Identify which cell holds the provided text, then report its (X, Y) central coordinate. 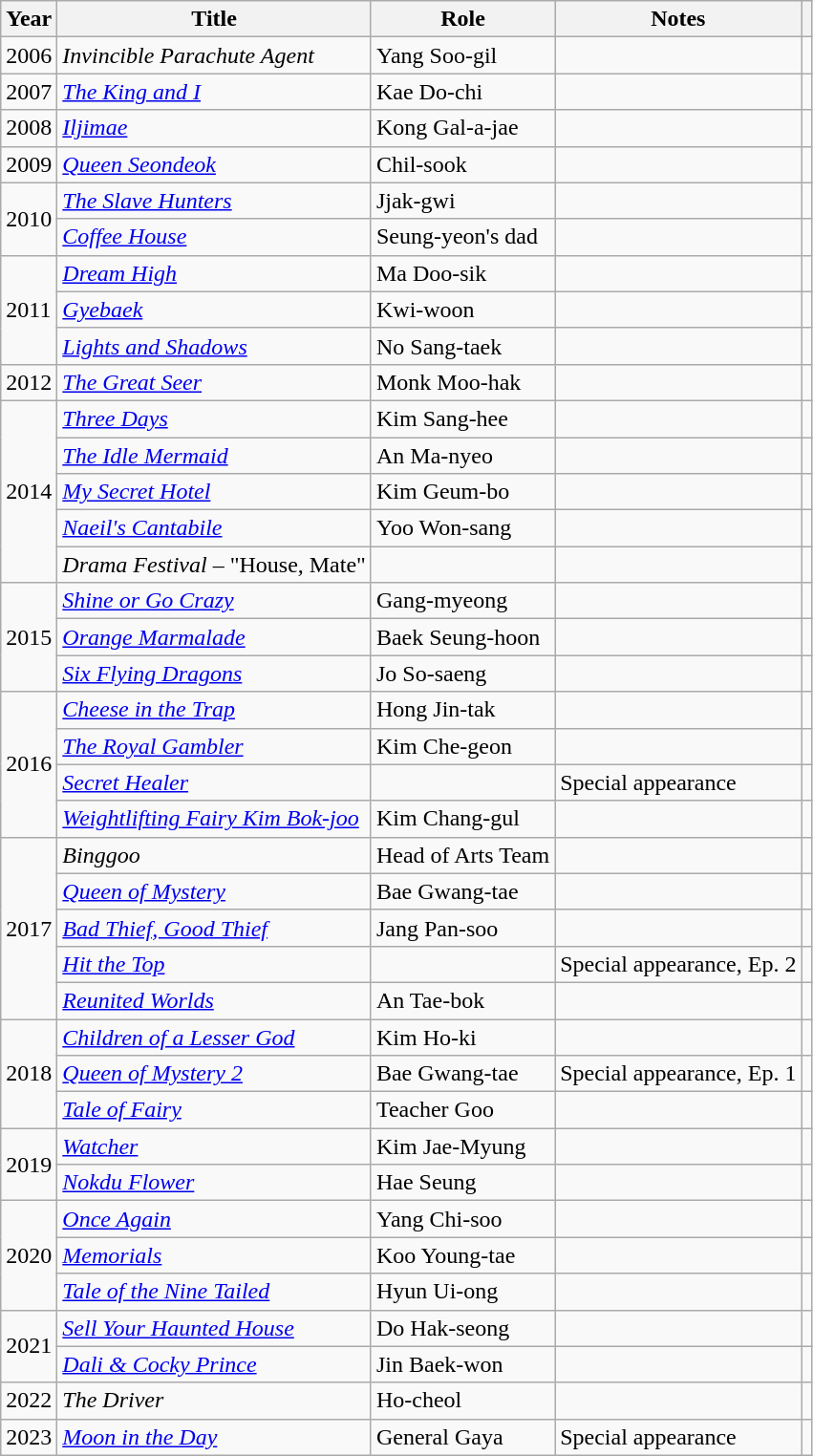
2014 (29, 491)
Six Flying Dragons (214, 674)
Weightlifting Fairy Kim Bok-joo (214, 819)
Notes (678, 19)
Nokdu Flower (214, 1183)
2012 (29, 382)
2008 (29, 128)
General Gaya (462, 1437)
Title (214, 19)
Yoo Won-sang (462, 528)
An Tae-bok (462, 1000)
2018 (29, 1073)
Queen of Mystery (214, 891)
The Idle Mermaid (214, 456)
The Great Seer (214, 382)
Tale of the Nine Tailed (214, 1292)
Hong Jin-tak (462, 710)
Head of Arts Team (462, 855)
2010 (29, 219)
Tale of Fairy (214, 1110)
Jo So-saeng (462, 674)
Naeil's Cantabile (214, 528)
2006 (29, 55)
Hyun Ui-ong (462, 1292)
Kim Ho-ki (462, 1037)
2017 (29, 928)
Ma Doo-sik (462, 273)
Coffee House (214, 237)
Special appearance, Ep. 2 (678, 964)
The Slave Hunters (214, 201)
2009 (29, 164)
Teacher Goo (462, 1110)
Jang Pan-soo (462, 928)
2022 (29, 1401)
Kwi-woon (462, 310)
Baek Seung-hoon (462, 637)
Kong Gal-a-jae (462, 128)
Shine or Go Crazy (214, 601)
Jjak-gwi (462, 201)
An Ma-nyeo (462, 456)
Kim Jae-Myung (462, 1146)
Do Hak-seong (462, 1328)
Role (462, 19)
The King and I (214, 92)
Kae Do-chi (462, 92)
Ho-cheol (462, 1401)
Bad Thief, Good Thief (214, 928)
Chil-sook (462, 164)
Memorials (214, 1255)
Gyebaek (214, 310)
No Sang-taek (462, 346)
Koo Young-tae (462, 1255)
2021 (29, 1346)
Binggoo (214, 855)
Kim Chang-gul (462, 819)
Year (29, 19)
Orange Marmalade (214, 637)
Gang-myeong (462, 601)
Invincible Parachute Agent (214, 55)
Hit the Top (214, 964)
2011 (29, 310)
Children of a Lesser God (214, 1037)
Cheese in the Trap (214, 710)
My Secret Hotel (214, 492)
Lights and Shadows (214, 346)
Seung-yeon's dad (462, 237)
2023 (29, 1437)
Hae Seung (462, 1183)
2016 (29, 764)
Kim Sang-hee (462, 418)
2019 (29, 1165)
The Royal Gambler (214, 746)
Once Again (214, 1219)
Sell Your Haunted House (214, 1328)
Yang Soo-gil (462, 55)
Drama Festival – "House, Mate" (214, 565)
2020 (29, 1255)
Jin Baek-won (462, 1364)
Kim Geum-bo (462, 492)
Moon in the Day (214, 1437)
Secret Healer (214, 782)
2015 (29, 637)
Watcher (214, 1146)
Reunited Worlds (214, 1000)
Three Days (214, 418)
Special appearance, Ep. 1 (678, 1074)
Queen Seondeok (214, 164)
Kim Che-geon (462, 746)
Yang Chi-soo (462, 1219)
The Driver (214, 1401)
2007 (29, 92)
Dali & Cocky Prince (214, 1364)
Iljimae (214, 128)
Queen of Mystery 2 (214, 1074)
Monk Moo-hak (462, 382)
Dream High (214, 273)
